Extract the (X, Y) coordinate from the center of the cell holding the provided text.  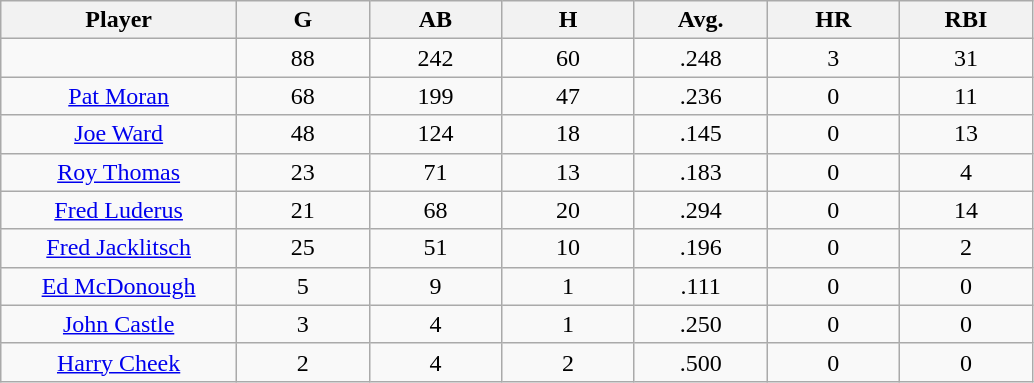
AB (436, 20)
242 (436, 58)
31 (966, 58)
124 (436, 134)
60 (568, 58)
Ed McDonough (119, 286)
.183 (700, 172)
23 (304, 172)
20 (568, 210)
Player (119, 20)
H (568, 20)
HR (834, 20)
.236 (700, 96)
199 (436, 96)
.500 (700, 362)
Joe Ward (119, 134)
47 (568, 96)
RBI (966, 20)
21 (304, 210)
51 (436, 248)
Avg. (700, 20)
.250 (700, 324)
10 (568, 248)
Fred Luderus (119, 210)
18 (568, 134)
Harry Cheek (119, 362)
.145 (700, 134)
John Castle (119, 324)
9 (436, 286)
11 (966, 96)
5 (304, 286)
48 (304, 134)
Roy Thomas (119, 172)
.111 (700, 286)
25 (304, 248)
.294 (700, 210)
88 (304, 58)
Pat Moran (119, 96)
.196 (700, 248)
71 (436, 172)
Fred Jacklitsch (119, 248)
14 (966, 210)
G (304, 20)
.248 (700, 58)
